Detect which cell encompasses the target text, then output its (x, y) center coordinate. 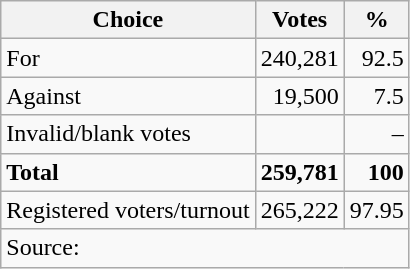
% (376, 20)
Registered voters/turnout (128, 210)
92.5 (376, 58)
– (376, 134)
259,781 (300, 172)
240,281 (300, 58)
265,222 (300, 210)
100 (376, 172)
19,500 (300, 96)
Source: (205, 248)
Against (128, 96)
7.5 (376, 96)
Total (128, 172)
For (128, 58)
Choice (128, 20)
Invalid/blank votes (128, 134)
Votes (300, 20)
97.95 (376, 210)
